Output the [x, y] coordinate of the center of the cell containing the given text.  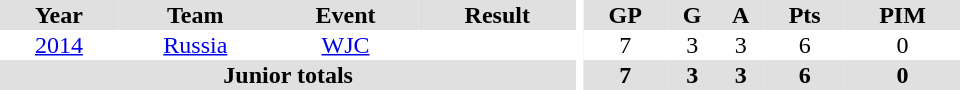
Event [346, 15]
Junior totals [288, 75]
Russia [196, 45]
Team [196, 15]
Pts [804, 15]
GP [625, 15]
G [692, 15]
2014 [59, 45]
WJC [346, 45]
Year [59, 15]
A [740, 15]
PIM [902, 15]
Result [497, 15]
